Identify which cell holds the provided text, then report its (X, Y) central coordinate. 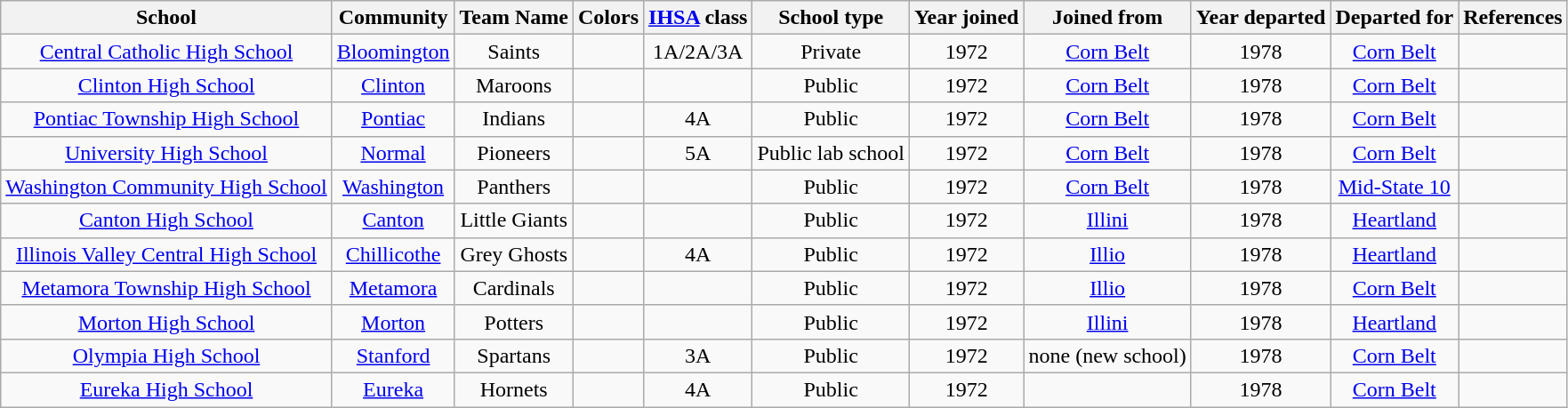
Panthers (514, 187)
Washington (393, 187)
Little Giants (514, 220)
IHSA class (698, 18)
Private (831, 52)
Pontiac (393, 119)
Public lab school (831, 153)
University High School (166, 153)
Metamora Township High School (166, 288)
Olympia High School (166, 356)
5A (698, 153)
Joined from (1107, 18)
Year departed (1261, 18)
Clinton (393, 85)
Cardinals (514, 288)
Mid-State 10 (1395, 187)
Indians (514, 119)
Eureka High School (166, 389)
Central Catholic High School (166, 52)
Year joined (966, 18)
Departed for (1395, 18)
Illinois Valley Central High School (166, 254)
Clinton High School (166, 85)
Morton (393, 322)
1A/2A/3A (698, 52)
Chillicothe (393, 254)
Eureka (393, 389)
Canton (393, 220)
Maroons (514, 85)
Team Name (514, 18)
Hornets (514, 389)
Grey Ghosts (514, 254)
none (new school) (1107, 356)
Community (393, 18)
Spartans (514, 356)
Saints (514, 52)
School (166, 18)
Canton High School (166, 220)
Normal (393, 153)
Pioneers (514, 153)
Colors (608, 18)
Metamora (393, 288)
Bloomington (393, 52)
Potters (514, 322)
School type (831, 18)
Washington Community High School (166, 187)
References (1514, 18)
Pontiac Township High School (166, 119)
3A (698, 356)
Stanford (393, 356)
Morton High School (166, 322)
